Determine the (x, y) coordinate at the center of the cell enclosing the given text.  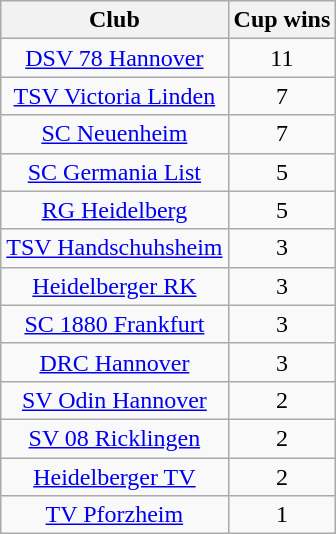
SC Germania List (114, 172)
RG Heidelberg (114, 210)
SV Odin Hannover (114, 400)
Cup wins (282, 20)
TV Pforzheim (114, 515)
Heidelberger RK (114, 286)
1 (282, 515)
SC Neuenheim (114, 134)
TSV Victoria Linden (114, 96)
TSV Handschuhsheim (114, 248)
DRC Hannover (114, 362)
Heidelberger TV (114, 477)
SV 08 Ricklingen (114, 438)
11 (282, 58)
DSV 78 Hannover (114, 58)
Club (114, 20)
SC 1880 Frankfurt (114, 324)
